Search for the cell housing the specified text and yield its [X, Y] center coordinate. 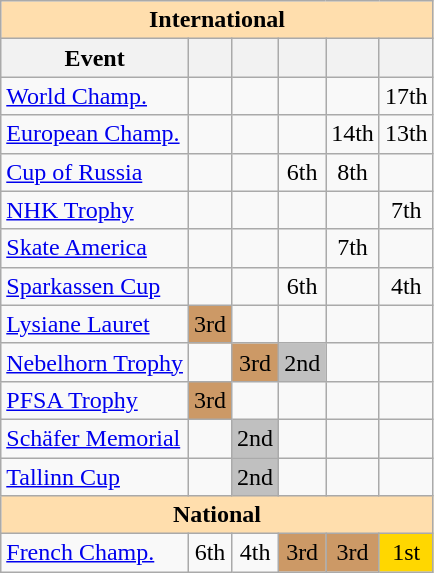
Skate America [95, 248]
Nebelhorn Trophy [95, 362]
8th [353, 172]
Schäfer Memorial [95, 438]
World Champ. [95, 96]
Event [95, 58]
French Champ. [95, 553]
13th [406, 134]
Sparkassen Cup [95, 286]
PFSA Trophy [95, 400]
NHK Trophy [95, 210]
International [217, 20]
1st [406, 553]
European Champ. [95, 134]
Tallinn Cup [95, 477]
Cup of Russia [95, 172]
17th [406, 96]
14th [353, 134]
Lysiane Lauret [95, 324]
National [217, 515]
